Return [x, y] of the center of cell containing provided text 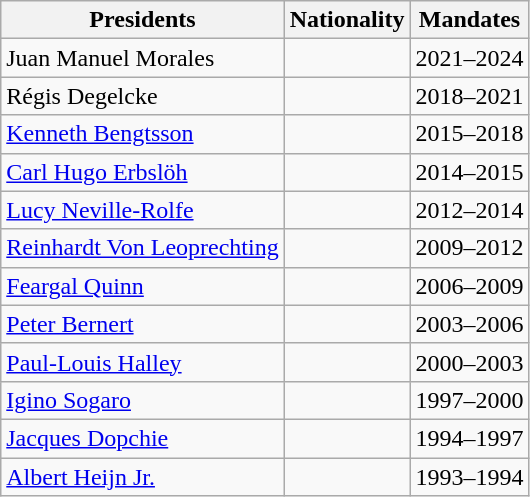
Igino Sogaro [142, 400]
2014–2015 [470, 172]
Jacques Dopchie [142, 438]
2006–2009 [470, 286]
Juan Manuel Morales [142, 58]
Reinhardt Von Leoprechting [142, 248]
1993–1994 [470, 477]
Paul-Louis Halley [142, 362]
Mandates [470, 20]
2012–2014 [470, 210]
2003–2006 [470, 324]
Feargal Quinn [142, 286]
1997–2000 [470, 400]
Peter Bernert [142, 324]
Nationality [347, 20]
2009–2012 [470, 248]
Albert Heijn Jr. [142, 477]
2015–2018 [470, 134]
2021–2024 [470, 58]
1994–1997 [470, 438]
Lucy Neville-Rolfe [142, 210]
Régis Degelcke [142, 96]
Kenneth Bengtsson [142, 134]
Presidents [142, 20]
2018–2021 [470, 96]
2000–2003 [470, 362]
Carl Hugo Erbslöh [142, 172]
